Return the (X, Y) coordinate for the center point of the cell that contains the specified text.  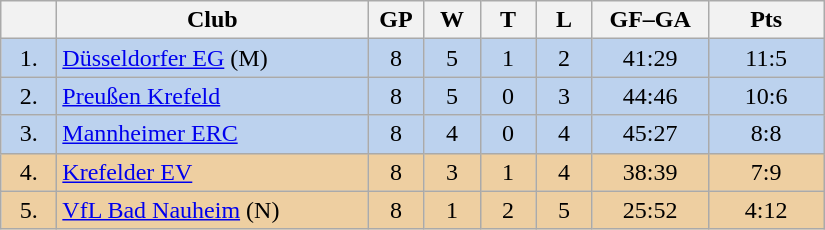
L (564, 20)
11:5 (766, 58)
W (452, 20)
Club (212, 20)
GP (396, 20)
4. (29, 172)
GF–GA (650, 20)
38:39 (650, 172)
Krefelder EV (212, 172)
41:29 (650, 58)
Düsseldorfer EG (M) (212, 58)
25:52 (650, 210)
T (508, 20)
5. (29, 210)
4:12 (766, 210)
VfL Bad Nauheim (N) (212, 210)
8:8 (766, 134)
1. (29, 58)
45:27 (650, 134)
Preußen Krefeld (212, 96)
3. (29, 134)
7:9 (766, 172)
2. (29, 96)
10:6 (766, 96)
44:46 (650, 96)
Pts (766, 20)
Mannheimer ERC (212, 134)
